Identify which cell holds the provided text, then report its [x, y] central coordinate. 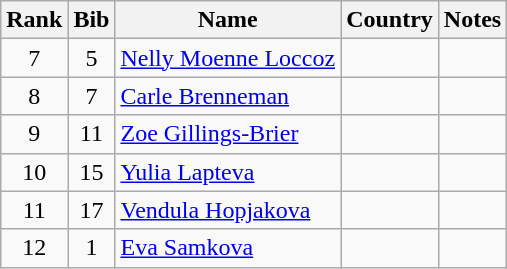
Yulia Lapteva [228, 172]
12 [34, 248]
15 [92, 172]
Notes [472, 20]
9 [34, 134]
Country [390, 20]
5 [92, 58]
8 [34, 96]
Bib [92, 20]
Eva Samkova [228, 248]
Carle Brenneman [228, 96]
17 [92, 210]
Zoe Gillings-Brier [228, 134]
Nelly Moenne Loccoz [228, 58]
10 [34, 172]
Name [228, 20]
1 [92, 248]
Vendula Hopjakova [228, 210]
Rank [34, 20]
